Return the [x, y] coordinate for the center point of the cell that contains the specified text.  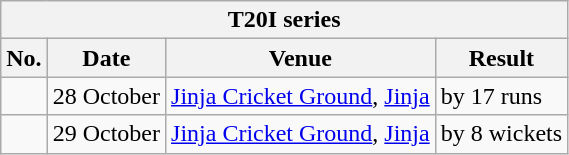
Result [501, 58]
by 17 runs [501, 96]
Venue [301, 58]
by 8 wickets [501, 134]
29 October [106, 134]
Date [106, 58]
T20I series [284, 20]
28 October [106, 96]
No. [24, 58]
